Pinpoint the cell where the given text exists, returning its (X, Y) midpoint coordinate. 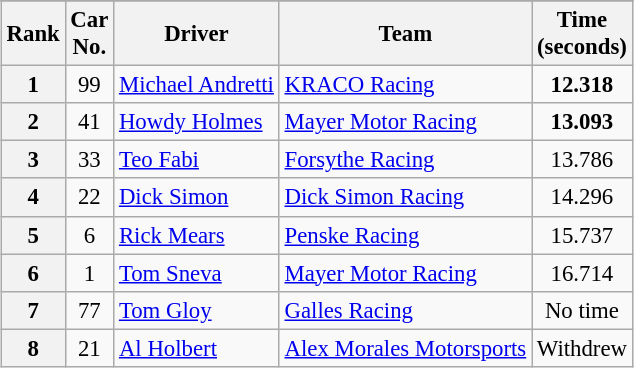
2 (33, 122)
13.093 (582, 122)
16.714 (582, 273)
99 (90, 85)
33 (90, 160)
Time(seconds) (582, 34)
Team (405, 34)
Driver (197, 34)
Tom Gloy (197, 310)
14.296 (582, 197)
Howdy Holmes (197, 122)
22 (90, 197)
Penske Racing (405, 235)
12.318 (582, 85)
Rank (33, 34)
Michael Andretti (197, 85)
Withdrew (582, 348)
Galles Racing (405, 310)
13.786 (582, 160)
5 (33, 235)
21 (90, 348)
Dick Simon Racing (405, 197)
15.737 (582, 235)
Forsythe Racing (405, 160)
7 (33, 310)
Rick Mears (197, 235)
Al Holbert (197, 348)
8 (33, 348)
No time (582, 310)
77 (90, 310)
KRACO Racing (405, 85)
3 (33, 160)
Alex Morales Motorsports (405, 348)
41 (90, 122)
CarNo. (90, 34)
Tom Sneva (197, 273)
Dick Simon (197, 197)
4 (33, 197)
Teo Fabi (197, 160)
